Return the (X, Y) coordinate for the center point of the cell that contains the specified text.  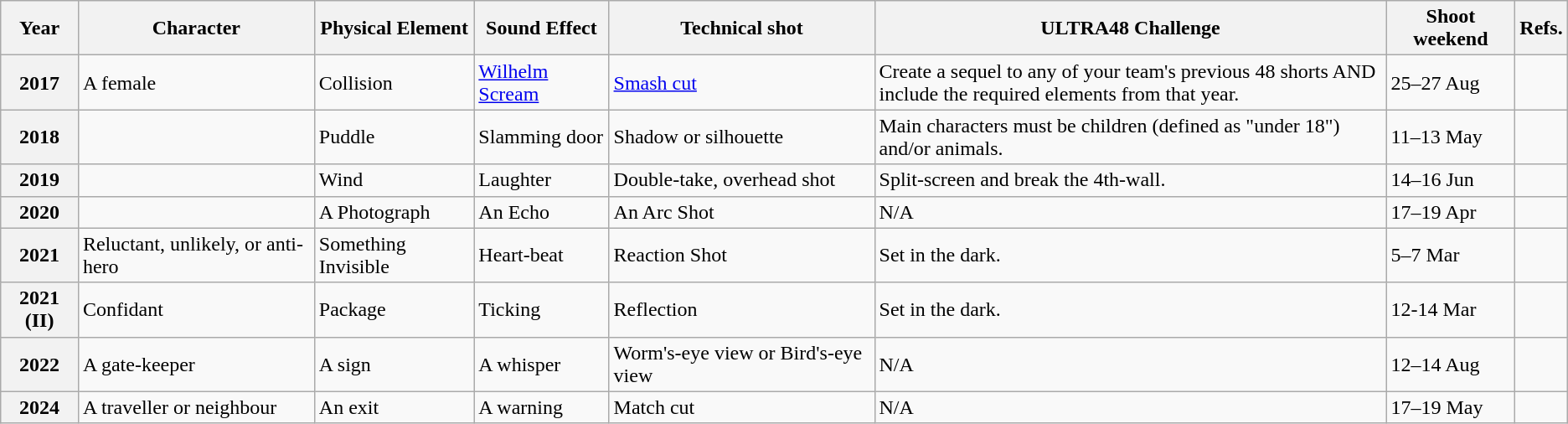
An Echo (541, 212)
2022 (40, 364)
A traveller or neighbour (196, 407)
Technical shot (742, 28)
Main characters must be children (defined as "under 18") and/or animals. (1131, 137)
A warning (541, 407)
Create a sequel to any of your team's previous 48 shorts ANDinclude the required elements from that year. (1131, 82)
2018 (40, 137)
Match cut (742, 407)
Ticking (541, 310)
Wind (394, 180)
17–19 May (1451, 407)
A Photograph (394, 212)
Smash cut (742, 82)
Heart-beat (541, 255)
2021 (40, 255)
Physical Element (394, 28)
Slamming door (541, 137)
An exit (394, 407)
2017 (40, 82)
Something Invisible (394, 255)
25–27 Aug (1451, 82)
Double-take, overhead shot (742, 180)
Reluctant, unlikely, or anti-hero (196, 255)
An Arc Shot (742, 212)
Collision (394, 82)
Worm's-eye view or Bird's-eye view (742, 364)
Shoot weekend (1451, 28)
17–19 Apr (1451, 212)
Wilhelm Scream (541, 82)
2020 (40, 212)
12-14 Mar (1451, 310)
Reflection (742, 310)
Refs. (1541, 28)
2021 (II) (40, 310)
Sound Effect (541, 28)
2024 (40, 407)
ULTRA48 Challenge (1131, 28)
Shadow or silhouette (742, 137)
A female (196, 82)
A whisper (541, 364)
A gate-keeper (196, 364)
Package (394, 310)
Character (196, 28)
Split-screen and break the 4th-wall. (1131, 180)
2019 (40, 180)
Puddle (394, 137)
12–14 Aug (1451, 364)
Confidant (196, 310)
5–7 Mar (1451, 255)
11–13 May (1451, 137)
Year (40, 28)
14–16 Jun (1451, 180)
A sign (394, 364)
Reaction Shot (742, 255)
Laughter (541, 180)
